Return the [X, Y] coordinate for the center point of the cell that contains the specified text.  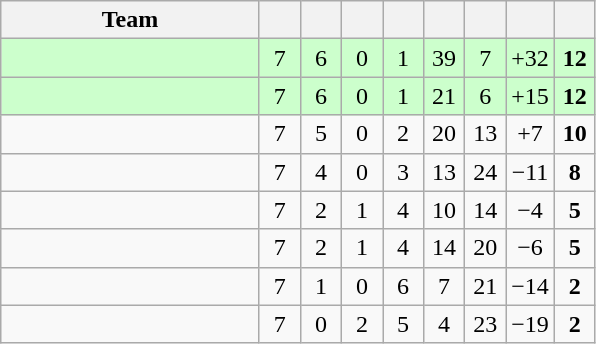
−19 [530, 324]
+7 [530, 134]
+32 [530, 58]
−11 [530, 172]
−6 [530, 248]
39 [444, 58]
+15 [530, 96]
24 [486, 172]
23 [486, 324]
−4 [530, 210]
Team [130, 20]
−14 [530, 286]
8 [574, 172]
3 [402, 172]
